Scan for the cell matching the given text and deliver its [x, y] coordinate at center. 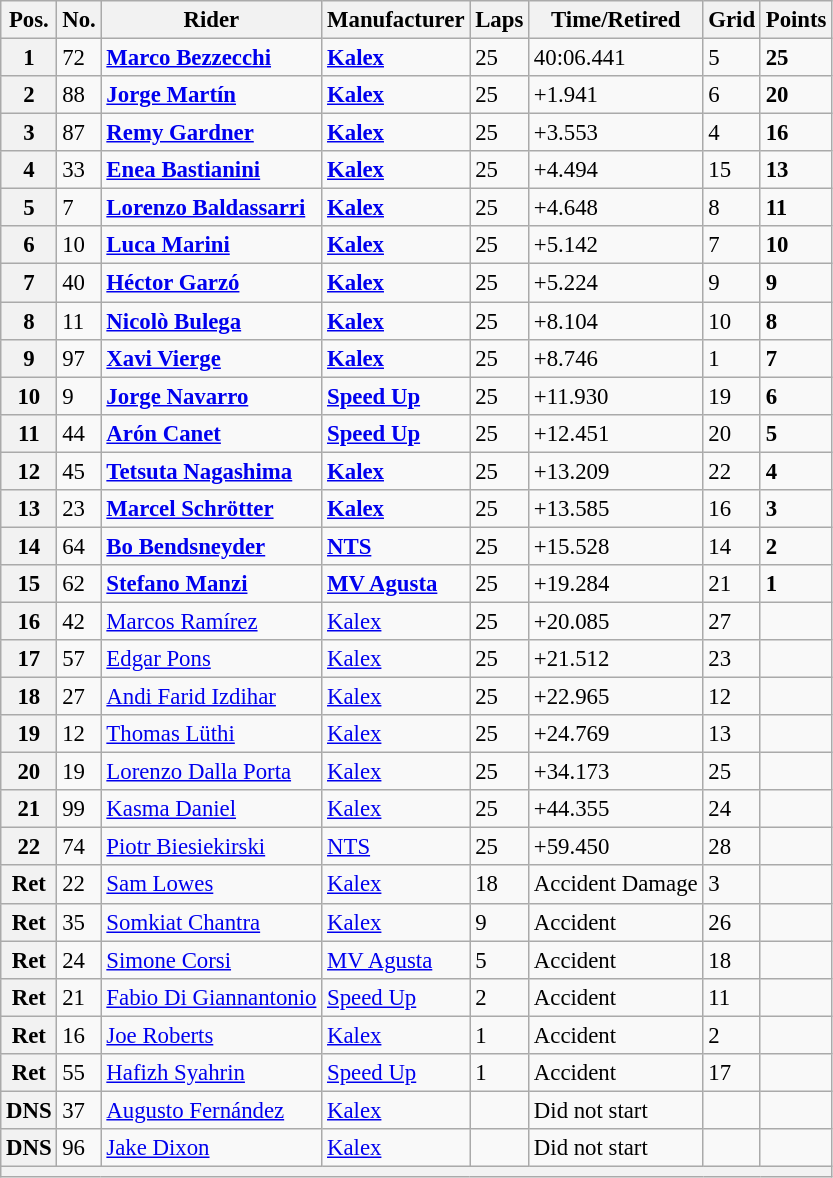
57 [79, 659]
Manufacturer [396, 20]
Marcos Ramírez [212, 621]
Joe Roberts [212, 1035]
28 [732, 847]
62 [79, 584]
+13.585 [616, 509]
Lorenzo Dalla Porta [212, 772]
40:06.441 [616, 58]
Marcel Schrötter [212, 509]
Andi Farid Izdihar [212, 697]
Hafizh Syahrin [212, 1073]
Jorge Martín [212, 95]
42 [79, 621]
64 [79, 546]
40 [79, 283]
55 [79, 1073]
+5.142 [616, 245]
88 [79, 95]
Tetsuta Nagashima [212, 471]
+34.173 [616, 772]
+20.085 [616, 621]
+12.451 [616, 433]
+3.553 [616, 133]
+8.104 [616, 321]
Marco Bezzecchi [212, 58]
+8.746 [616, 358]
96 [79, 1148]
Pos. [29, 20]
44 [79, 433]
Jorge Navarro [212, 396]
45 [79, 471]
Augusto Fernández [212, 1110]
+44.355 [616, 809]
33 [79, 170]
74 [79, 847]
Enea Bastianini [212, 170]
99 [79, 809]
Edgar Pons [212, 659]
Lorenzo Baldassarri [212, 208]
+15.528 [616, 546]
+24.769 [616, 734]
Nicolò Bulega [212, 321]
Grid [732, 20]
+1.941 [616, 95]
+4.648 [616, 208]
Kasma Daniel [212, 809]
+4.494 [616, 170]
87 [79, 133]
Piotr Biesiekirski [212, 847]
+22.965 [616, 697]
+13.209 [616, 471]
Bo Bendsneyder [212, 546]
37 [79, 1110]
Jake Dixon [212, 1148]
Laps [500, 20]
Sam Lowes [212, 885]
+5.224 [616, 283]
Xavi Vierge [212, 358]
No. [79, 20]
+21.512 [616, 659]
Héctor Garzó [212, 283]
72 [79, 58]
+19.284 [616, 584]
Accident Damage [616, 885]
Time/Retired [616, 20]
+59.450 [616, 847]
Rider [212, 20]
Arón Canet [212, 433]
26 [732, 922]
Points [796, 20]
Luca Marini [212, 245]
Simone Corsi [212, 960]
Fabio Di Giannantonio [212, 997]
35 [79, 922]
+11.930 [616, 396]
97 [79, 358]
Remy Gardner [212, 133]
Stefano Manzi [212, 584]
Thomas Lüthi [212, 734]
Somkiat Chantra [212, 922]
